Find where the given text appears and provide that cell's center as [X, Y] coordinate. 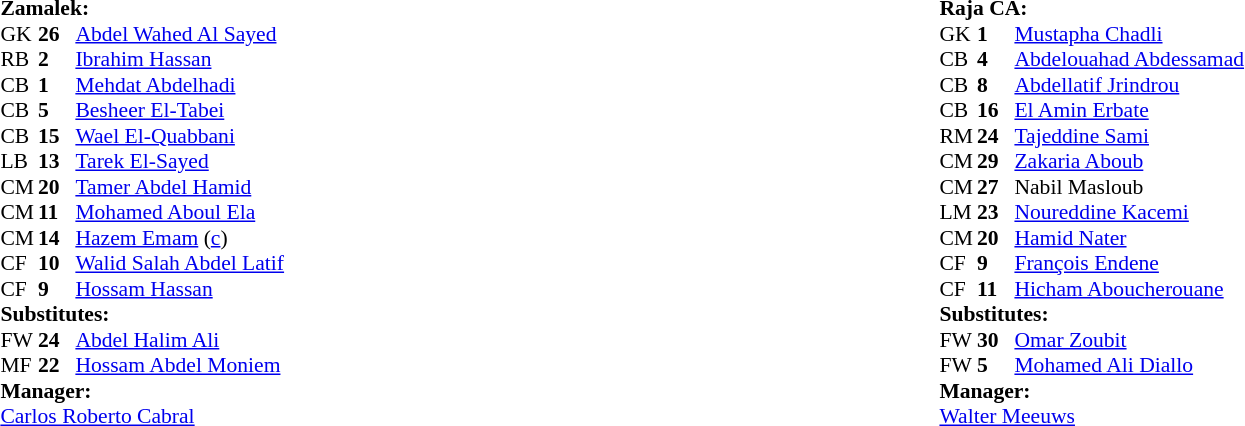
Abdel Halim Ali [180, 340]
Walid Salah Abdel Latif [180, 263]
El Amin Erbate [1129, 111]
Tarek El-Sayed [180, 161]
Hossam Hassan [180, 289]
Mohamed Ali Diallo [1129, 365]
LB [19, 161]
Omar Zoubit [1129, 340]
Nabil Masloub [1129, 187]
30 [996, 340]
RB [19, 59]
Hossam Abdel Moniem [180, 365]
Hamid Nater [1129, 238]
4 [996, 59]
François Endene [1129, 263]
27 [996, 187]
Mohamed Aboul Ela [180, 213]
LM [958, 213]
23 [996, 213]
16 [996, 111]
RM [958, 136]
Tamer Abdel Hamid [180, 187]
Abdel Wahed Al Sayed [180, 34]
29 [996, 161]
10 [57, 263]
Hicham Aboucherouane [1129, 289]
Ibrahim Hassan [180, 59]
Mustapha Chadli [1129, 34]
8 [996, 85]
Besheer El-Tabei [180, 111]
Wael El-Quabbani [180, 136]
15 [57, 136]
Zakaria Aboub [1129, 161]
MF [19, 365]
Hazem Emam (c) [180, 238]
22 [57, 365]
Tajeddine Sami [1129, 136]
14 [57, 238]
26 [57, 34]
Abdellatif Jrindrou [1129, 85]
Abdelouahad Abdessamad [1129, 59]
Noureddine Kacemi [1129, 213]
2 [57, 59]
Mehdat Abdelhadi [180, 85]
13 [57, 161]
